Detect which cell encompasses the target text, then output its (x, y) center coordinate. 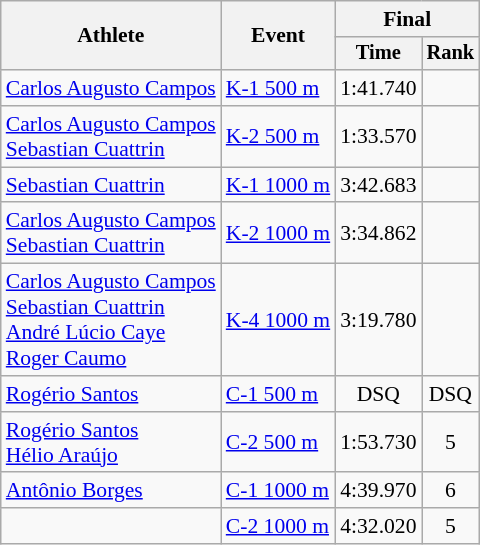
3:34.862 (378, 234)
1:53.730 (378, 442)
C-2 500 m (278, 442)
Rank (451, 54)
Carlos Augusto CamposSebastian CuattrinAndré Lúcio CayeRoger Caumo (111, 320)
4:39.970 (378, 491)
C-2 1000 m (278, 526)
1:41.740 (378, 88)
Athlete (111, 36)
Event (278, 36)
Carlos Augusto Campos (111, 88)
K-2 1000 m (278, 234)
Antônio Borges (111, 491)
C-1 500 m (278, 394)
Rogério Santos (111, 394)
4:32.020 (378, 526)
3:42.683 (378, 185)
K-2 500 m (278, 136)
Sebastian Cuattrin (111, 185)
Rogério SantosHélio Araújo (111, 442)
3:19.780 (378, 320)
1:33.570 (378, 136)
K-4 1000 m (278, 320)
K-1 1000 m (278, 185)
K-1 500 m (278, 88)
6 (451, 491)
Final (407, 19)
C-1 1000 m (278, 491)
Time (378, 54)
